Scan for the cell matching the given text and deliver its [X, Y] coordinate at center. 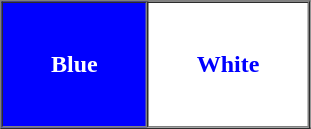
White [228, 65]
Blue [75, 65]
